Locate the cell with the specified text and output its [X, Y] center coordinate. 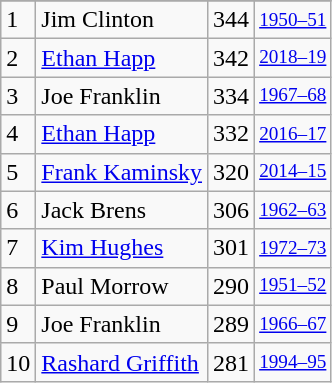
1972–73 [293, 248]
1962–63 [293, 210]
301 [232, 248]
306 [232, 210]
289 [232, 324]
2016–17 [293, 134]
1951–52 [293, 286]
332 [232, 134]
2018–19 [293, 58]
1966–67 [293, 324]
2 [18, 58]
Frank Kaminsky [122, 172]
281 [232, 362]
7 [18, 248]
Rashard Griffith [122, 362]
1994–95 [293, 362]
10 [18, 362]
6 [18, 210]
334 [232, 96]
290 [232, 286]
320 [232, 172]
Kim Hughes [122, 248]
8 [18, 286]
4 [18, 134]
2014–15 [293, 172]
1 [18, 20]
1967–68 [293, 96]
1950–51 [293, 20]
Jim Clinton [122, 20]
Jack Brens [122, 210]
5 [18, 172]
9 [18, 324]
3 [18, 96]
Paul Morrow [122, 286]
344 [232, 20]
342 [232, 58]
